Find where the given text appears and provide that cell's center as [x, y] coordinate. 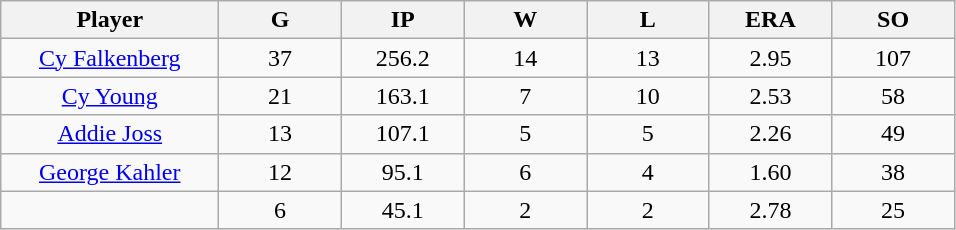
49 [894, 134]
38 [894, 172]
25 [894, 210]
21 [280, 96]
IP [402, 20]
95.1 [402, 172]
Addie Joss [110, 134]
Cy Young [110, 96]
W [526, 20]
SO [894, 20]
2.78 [770, 210]
1.60 [770, 172]
256.2 [402, 58]
58 [894, 96]
7 [526, 96]
14 [526, 58]
12 [280, 172]
George Kahler [110, 172]
ERA [770, 20]
G [280, 20]
Player [110, 20]
107.1 [402, 134]
Cy Falkenberg [110, 58]
L [648, 20]
2.95 [770, 58]
2.53 [770, 96]
107 [894, 58]
2.26 [770, 134]
163.1 [402, 96]
37 [280, 58]
45.1 [402, 210]
4 [648, 172]
10 [648, 96]
